From the cell containing the given text, extract its center point as [X, Y] coordinate. 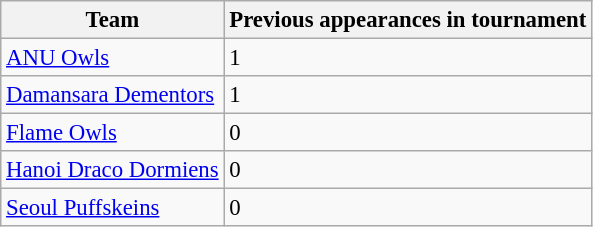
Seoul Puffskeins [112, 208]
Flame Owls [112, 133]
Previous appearances in tournament [408, 20]
ANU Owls [112, 58]
Team [112, 20]
Damansara Dementors [112, 95]
Hanoi Draco Dormiens [112, 170]
